Return the [X, Y] coordinate for the center point of the cell that contains the specified text.  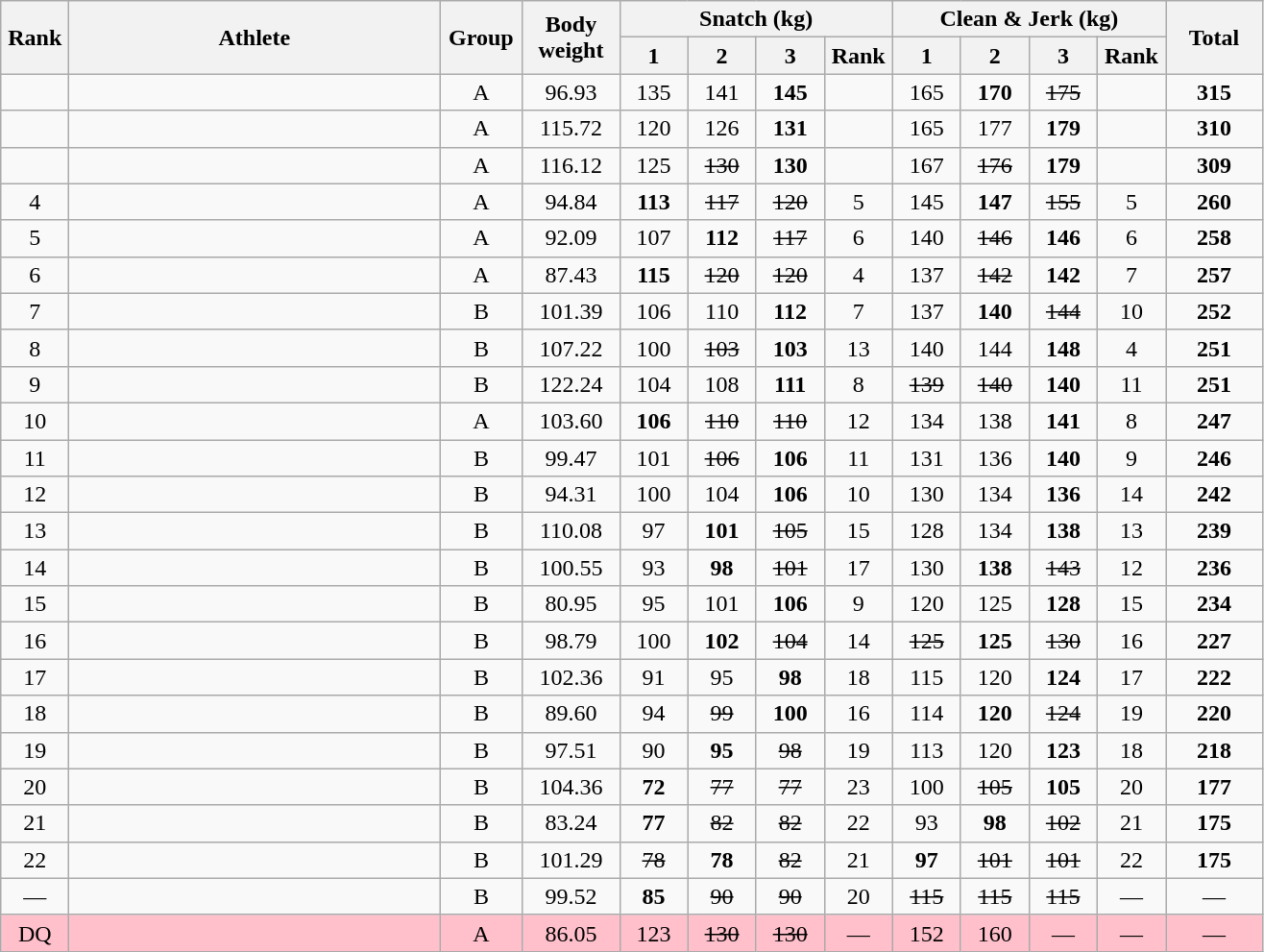
239 [1214, 531]
115.72 [571, 129]
309 [1214, 165]
116.12 [571, 165]
85 [653, 896]
Total [1214, 37]
Body weight [571, 37]
101.29 [571, 860]
222 [1214, 677]
155 [1062, 202]
94.84 [571, 202]
100.55 [571, 568]
220 [1214, 714]
107 [653, 238]
86.05 [571, 933]
107.22 [571, 348]
257 [1214, 275]
99 [722, 714]
72 [653, 787]
Athlete [255, 37]
94.31 [571, 495]
92.09 [571, 238]
99.52 [571, 896]
104.36 [571, 787]
315 [1214, 92]
103.60 [571, 421]
310 [1214, 129]
170 [995, 92]
147 [995, 202]
99.47 [571, 458]
87.43 [571, 275]
114 [926, 714]
176 [995, 165]
97.51 [571, 750]
227 [1214, 641]
80.95 [571, 604]
23 [859, 787]
139 [926, 384]
102.36 [571, 677]
111 [790, 384]
143 [1062, 568]
91 [653, 677]
Snatch (kg) [756, 19]
246 [1214, 458]
DQ [35, 933]
126 [722, 129]
258 [1214, 238]
Group [481, 37]
89.60 [571, 714]
218 [1214, 750]
98.79 [571, 641]
Clean & Jerk (kg) [1029, 19]
83.24 [571, 823]
252 [1214, 311]
94 [653, 714]
236 [1214, 568]
96.93 [571, 92]
242 [1214, 495]
110.08 [571, 531]
234 [1214, 604]
247 [1214, 421]
101.39 [571, 311]
260 [1214, 202]
160 [995, 933]
108 [722, 384]
148 [1062, 348]
152 [926, 933]
167 [926, 165]
122.24 [571, 384]
135 [653, 92]
